Extract the (X, Y) coordinate from the center of the cell holding the provided text.  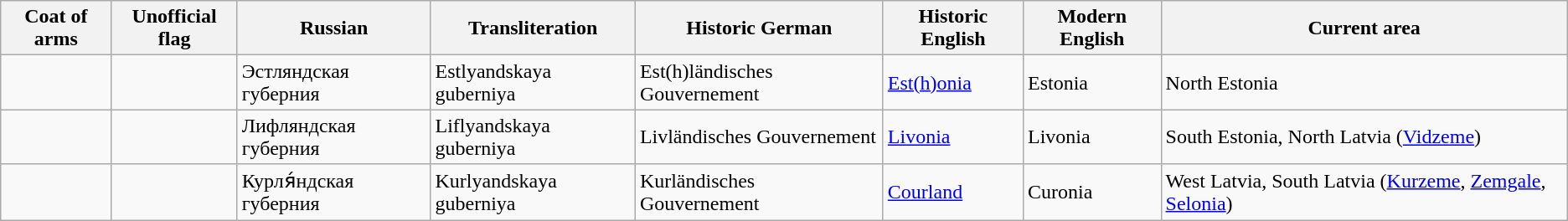
Russian (333, 28)
Est(h)onia (953, 82)
South Estonia, North Latvia (Vidzeme) (1364, 137)
Current area (1364, 28)
Курля́ндская губерния (333, 193)
Estlyandskaya guberniya (533, 82)
Livländisches Gouvernement (759, 137)
Transliteration (533, 28)
West Latvia, South Latvia (Kurzeme, Zemgale, Selonia) (1364, 193)
Kurländisches Gouvernement (759, 193)
Liflyandskaya guberniya (533, 137)
Coat of arms (56, 28)
Unofficial flag (174, 28)
Эстляндская губерния (333, 82)
Curonia (1092, 193)
Courland (953, 193)
Estonia (1092, 82)
North Estonia (1364, 82)
Kurlyandskaya guberniya (533, 193)
Est(h)ländisches Gouvernement (759, 82)
Лифляндская губерния (333, 137)
Historic English (953, 28)
Modern English (1092, 28)
Historic German (759, 28)
